Return (X, Y) of the center of cell containing provided text 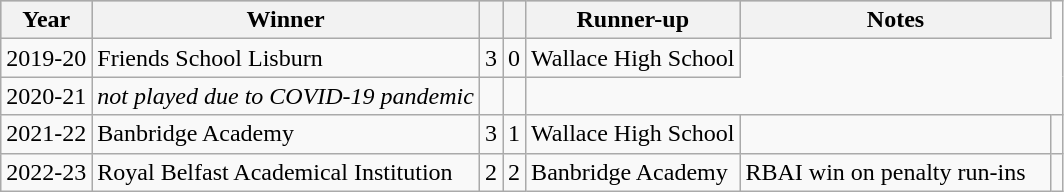
Year (46, 20)
1 (514, 134)
2019-20 (46, 58)
Winner (286, 20)
2020-21 (46, 96)
2021-22 (46, 134)
Runner-up (633, 20)
RBAI win on penalty run-ins (896, 172)
not played due to COVID-19 pandemic (286, 96)
Friends School Lisburn (286, 58)
Royal Belfast Academical Institution (286, 172)
Notes (896, 20)
0 (514, 58)
2022-23 (46, 172)
